From the cell containing the given text, extract its center point as (x, y) coordinate. 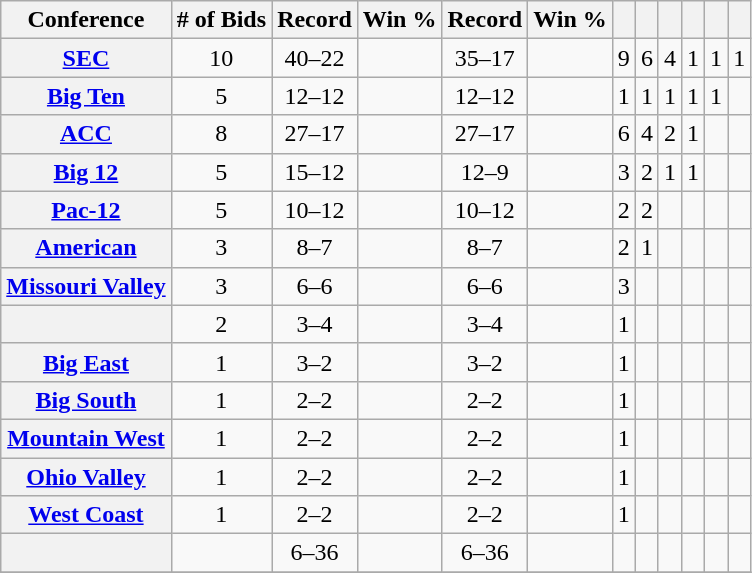
ACC (86, 134)
Mountain West (86, 438)
Big East (86, 362)
Big South (86, 400)
Ohio Valley (86, 477)
# of Bids (221, 20)
15–12 (315, 172)
SEC (86, 58)
10 (221, 58)
12–9 (485, 172)
Big Ten (86, 96)
Missouri Valley (86, 286)
9 (624, 58)
Big 12 (86, 172)
American (86, 248)
Conference (86, 20)
35–17 (485, 58)
Pac-12 (86, 210)
8 (221, 134)
40–22 (315, 58)
West Coast (86, 515)
